Return the [x, y] coordinate for the center point of the cell that contains the specified text.  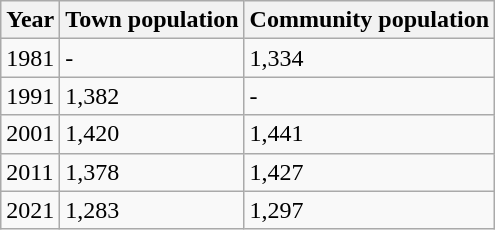
2011 [30, 172]
1981 [30, 58]
Town population [152, 20]
2001 [30, 134]
1,441 [369, 134]
1,297 [369, 210]
1991 [30, 96]
1,427 [369, 172]
2021 [30, 210]
1,382 [152, 96]
Year [30, 20]
1,420 [152, 134]
Community population [369, 20]
1,334 [369, 58]
1,283 [152, 210]
1,378 [152, 172]
